Return [x, y] of the center of cell containing provided text 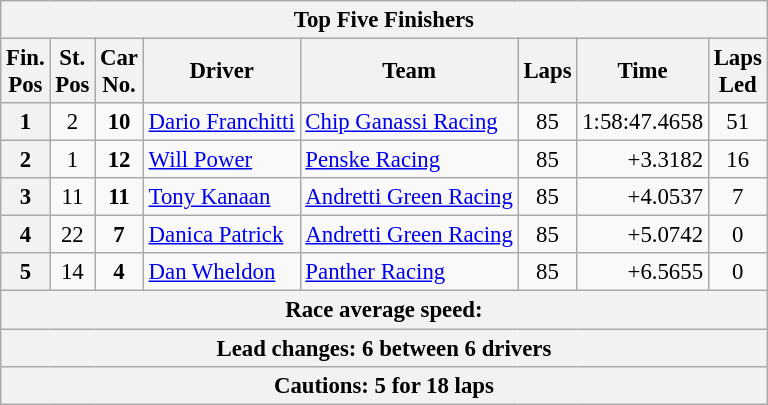
Penske Racing [409, 160]
5 [26, 273]
51 [738, 122]
LapsLed [738, 72]
CarNo. [120, 72]
Danica Patrick [222, 235]
14 [72, 273]
Lead changes: 6 between 6 drivers [384, 348]
Top Five Finishers [384, 20]
+3.3182 [642, 160]
+4.0537 [642, 197]
Panther Racing [409, 273]
Cautions: 5 for 18 laps [384, 385]
+5.0742 [642, 235]
Tony Kanaan [222, 197]
Driver [222, 72]
3 [26, 197]
Laps [548, 72]
1:58:47.4658 [642, 122]
16 [738, 160]
12 [120, 160]
10 [120, 122]
Race average speed: [384, 310]
Team [409, 72]
Time [642, 72]
Chip Ganassi Racing [409, 122]
Dario Franchitti [222, 122]
+6.5655 [642, 273]
St.Pos [72, 72]
22 [72, 235]
Dan Wheldon [222, 273]
Will Power [222, 160]
Fin.Pos [26, 72]
